For the text-containing cell, return its midpoint in (X, Y) coordinate format. 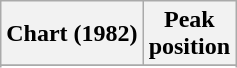
Chart (1982) (72, 34)
Peak position (189, 34)
